Search for the cell housing the specified text and yield its (x, y) center coordinate. 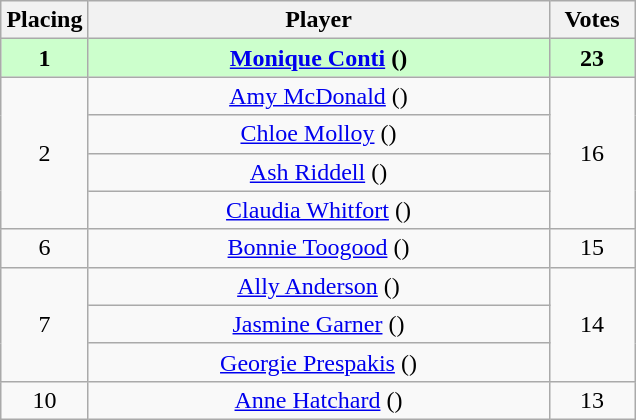
Ally Anderson () (318, 286)
Jasmine Garner () (318, 324)
7 (44, 324)
Amy McDonald () (318, 96)
Ash Riddell () (318, 172)
15 (592, 248)
10 (44, 400)
16 (592, 153)
Anne Hatchard () (318, 400)
13 (592, 400)
Player (318, 20)
Bonnie Toogood () (318, 248)
6 (44, 248)
Georgie Prespakis () (318, 362)
23 (592, 58)
14 (592, 324)
2 (44, 153)
1 (44, 58)
Chloe Molloy () (318, 134)
Votes (592, 20)
Claudia Whitfort () (318, 210)
Placing (44, 20)
Monique Conti () (318, 58)
